Return the (X, Y) coordinate for the center point of the cell that contains the specified text.  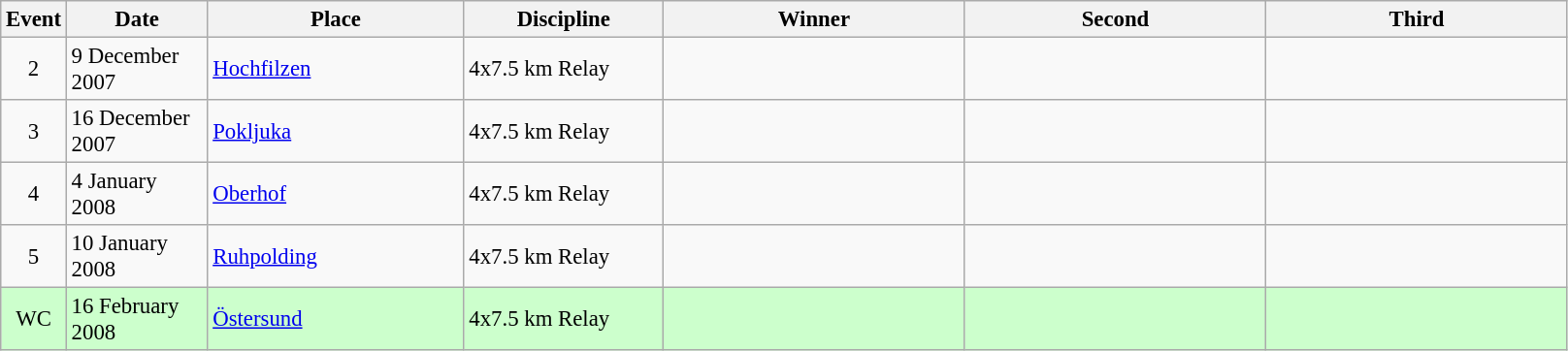
Winner (815, 19)
3 (34, 132)
Discipline (564, 19)
WC (34, 320)
16 February 2008 (137, 320)
Oberhof (336, 194)
Date (137, 19)
Hochfilzen (336, 70)
Event (34, 19)
16 December 2007 (137, 132)
2 (34, 70)
4 January 2008 (137, 194)
10 January 2008 (137, 256)
9 December 2007 (137, 70)
Ruhpolding (336, 256)
Second (1116, 19)
Östersund (336, 320)
Pokljuka (336, 132)
5 (34, 256)
Third (1417, 19)
4 (34, 194)
Place (336, 19)
